From the cell containing the given text, extract its center point as (X, Y) coordinate. 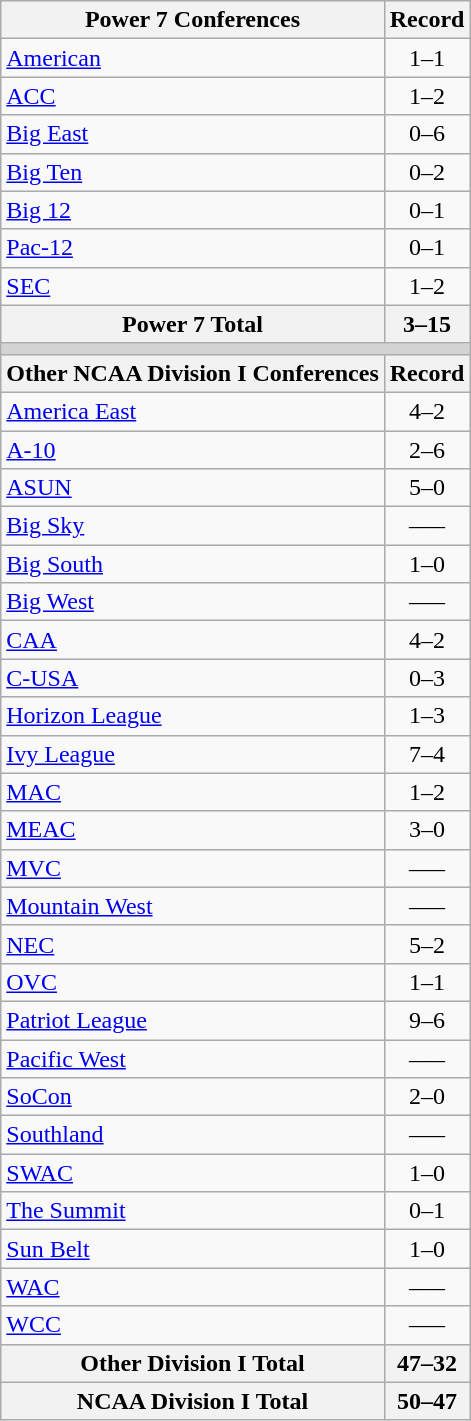
American (193, 58)
Big 12 (193, 210)
0–3 (427, 678)
Pacific West (193, 1059)
ACC (193, 96)
Horizon League (193, 716)
WAC (193, 1287)
SoCon (193, 1097)
SEC (193, 286)
Big West (193, 602)
Sun Belt (193, 1249)
America East (193, 411)
OVC (193, 982)
SWAC (193, 1173)
2–6 (427, 449)
50–47 (427, 1401)
Power 7 Total (193, 324)
WCC (193, 1325)
CAA (193, 640)
Mountain West (193, 906)
Big Ten (193, 172)
Ivy League (193, 754)
7–4 (427, 754)
Pac-12 (193, 248)
5–2 (427, 944)
MVC (193, 868)
The Summit (193, 1211)
0–6 (427, 134)
ASUN (193, 488)
0–2 (427, 172)
2–0 (427, 1097)
A-10 (193, 449)
Big South (193, 564)
Big Sky (193, 526)
Other Division I Total (193, 1363)
MAC (193, 792)
Big East (193, 134)
3–15 (427, 324)
Power 7 Conferences (193, 20)
Patriot League (193, 1020)
MEAC (193, 830)
3–0 (427, 830)
C-USA (193, 678)
Southland (193, 1135)
1–3 (427, 716)
9–6 (427, 1020)
NCAA Division I Total (193, 1401)
47–32 (427, 1363)
Other NCAA Division I Conferences (193, 373)
5–0 (427, 488)
NEC (193, 944)
